From the cell containing the given text, extract its center point as (X, Y) coordinate. 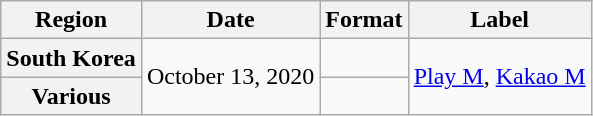
Region (72, 20)
Format (364, 20)
October 13, 2020 (230, 77)
Date (230, 20)
Label (500, 20)
Play M, Kakao M (500, 77)
Various (72, 96)
South Korea (72, 58)
